Capture the cell that displays the provided text and extract its [X, Y] central coordinate. 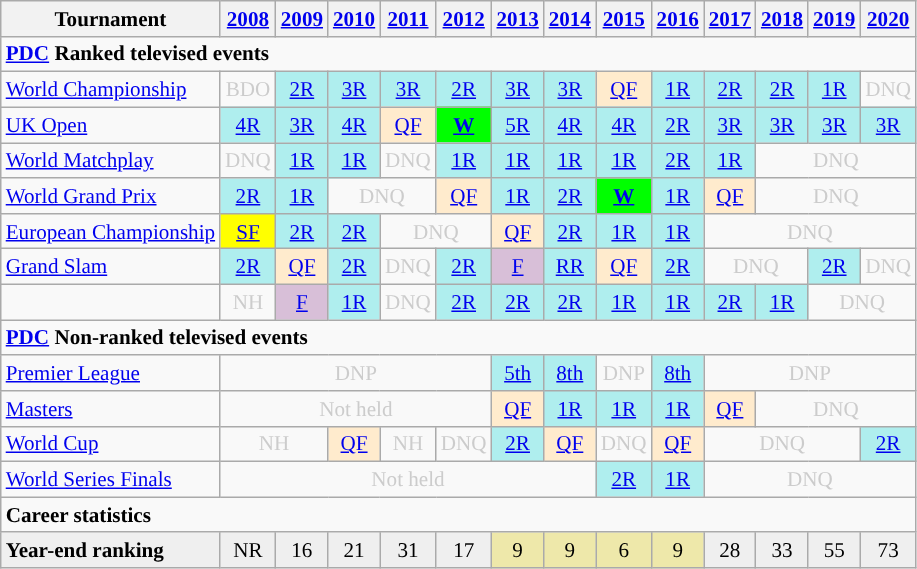
Year-end ranking [110, 550]
33 [782, 550]
Tournament [110, 18]
6 [624, 550]
2018 [782, 18]
21 [354, 550]
World Championship [110, 90]
Masters [110, 408]
2012 [464, 18]
2009 [302, 18]
73 [888, 550]
PDC Ranked televised events [458, 54]
28 [730, 550]
European Championship [110, 230]
Premier League [110, 372]
55 [834, 550]
World Series Finals [110, 480]
2011 [408, 18]
31 [408, 550]
2013 [518, 18]
17 [464, 550]
World Matchplay [110, 160]
PDC Non-ranked televised events [458, 338]
2019 [834, 18]
UK Open [110, 124]
2014 [570, 18]
5th [518, 372]
5R [518, 124]
BDO [248, 90]
16 [302, 550]
Career statistics [458, 514]
2008 [248, 18]
Grand Slam [110, 266]
2017 [730, 18]
World Cup [110, 444]
RR [570, 266]
2015 [624, 18]
NR [248, 550]
2010 [354, 18]
2020 [888, 18]
World Grand Prix [110, 196]
2016 [678, 18]
SF [248, 230]
